Pinpoint the cell where the given text exists, returning its (X, Y) midpoint coordinate. 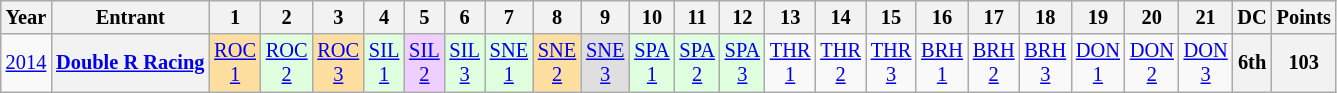
11 (698, 17)
3 (338, 17)
10 (652, 17)
SPA3 (742, 63)
2014 (26, 63)
THR1 (790, 63)
15 (891, 17)
18 (1045, 17)
SPA1 (652, 63)
21 (1206, 17)
BRH2 (994, 63)
DC (1252, 17)
1 (235, 17)
20 (1152, 17)
SNE3 (605, 63)
13 (790, 17)
SIL3 (465, 63)
Entrant (130, 17)
SPA2 (698, 63)
9 (605, 17)
BRH1 (942, 63)
16 (942, 17)
4 (384, 17)
SNE1 (509, 63)
5 (424, 17)
THR3 (891, 63)
ROC3 (338, 63)
12 (742, 17)
SNE2 (557, 63)
6 (465, 17)
14 (840, 17)
ROC1 (235, 63)
THR2 (840, 63)
103 (1304, 63)
DON1 (1098, 63)
17 (994, 17)
DON3 (1206, 63)
Year (26, 17)
SIL2 (424, 63)
ROC2 (287, 63)
BRH3 (1045, 63)
6th (1252, 63)
2 (287, 17)
7 (509, 17)
19 (1098, 17)
Points (1304, 17)
8 (557, 17)
SIL1 (384, 63)
DON2 (1152, 63)
Double R Racing (130, 63)
